Locate the cell with the specified text and output its (X, Y) center coordinate. 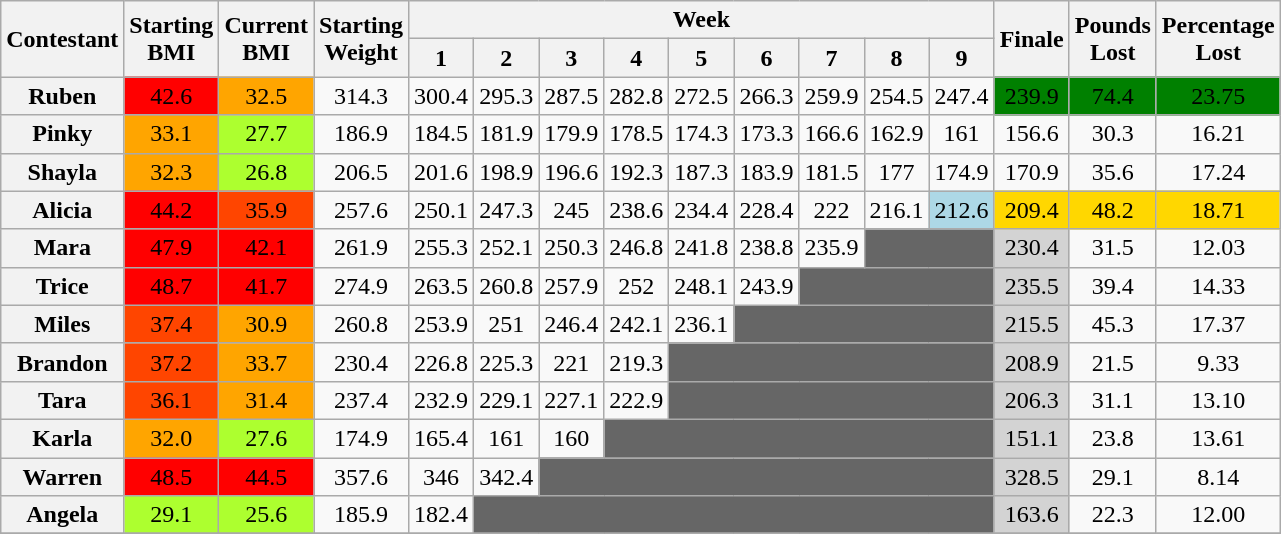
357.6 (362, 477)
282.8 (636, 96)
27.6 (266, 438)
PercentageLost (1218, 39)
Miles (62, 324)
236.1 (702, 324)
222 (832, 210)
48.5 (172, 477)
182.4 (442, 515)
198.9 (506, 172)
160 (572, 438)
314.3 (362, 96)
36.1 (172, 400)
Angela (62, 515)
252 (636, 286)
173.3 (766, 134)
238.8 (766, 248)
300.4 (442, 96)
42.6 (172, 96)
226.8 (442, 362)
Tara (62, 400)
178.5 (636, 134)
257.9 (572, 286)
255.3 (442, 248)
27.7 (266, 134)
295.3 (506, 96)
23.8 (1112, 438)
201.6 (442, 172)
31.5 (1112, 248)
206.5 (362, 172)
246.8 (636, 248)
Mara (62, 248)
37.2 (172, 362)
252.1 (506, 248)
174.3 (702, 134)
253.9 (442, 324)
192.3 (636, 172)
166.6 (832, 134)
235.5 (1032, 286)
1 (442, 58)
9 (962, 58)
41.7 (266, 286)
206.3 (1032, 400)
250.3 (572, 248)
Pinky (62, 134)
35.6 (1112, 172)
39.4 (1112, 286)
4 (636, 58)
32.0 (172, 438)
Trice (62, 286)
259.9 (832, 96)
Shayla (62, 172)
7 (832, 58)
227.1 (572, 400)
17.37 (1218, 324)
185.9 (362, 515)
48.7 (172, 286)
183.9 (766, 172)
254.5 (896, 96)
8.14 (1218, 477)
Ruben (62, 96)
12.03 (1218, 248)
181.9 (506, 134)
18.71 (1218, 210)
48.2 (1112, 210)
346 (442, 477)
26.8 (266, 172)
8 (896, 58)
247.4 (962, 96)
44.5 (266, 477)
266.3 (766, 96)
Karla (62, 438)
9.33 (1218, 362)
272.5 (702, 96)
263.5 (442, 286)
37.4 (172, 324)
287.5 (572, 96)
16.21 (1218, 134)
221 (572, 362)
StartingBMI (172, 39)
228.4 (766, 210)
25.6 (266, 515)
209.4 (1032, 210)
Brandon (62, 362)
237.4 (362, 400)
33.1 (172, 134)
32.5 (266, 96)
186.9 (362, 134)
Contestant (62, 39)
170.9 (1032, 172)
32.3 (172, 172)
45.3 (1112, 324)
21.5 (1112, 362)
242.1 (636, 324)
35.9 (266, 210)
247.3 (506, 210)
215.5 (1032, 324)
PoundsLost (1112, 39)
196.6 (572, 172)
42.1 (266, 248)
5 (702, 58)
328.5 (1032, 477)
246.4 (572, 324)
3 (572, 58)
245 (572, 210)
274.9 (362, 286)
257.6 (362, 210)
234.4 (702, 210)
232.9 (442, 400)
Alicia (62, 210)
165.4 (442, 438)
33.7 (266, 362)
177 (896, 172)
30.3 (1112, 134)
30.9 (266, 324)
31.4 (266, 400)
14.33 (1218, 286)
163.6 (1032, 515)
222.9 (636, 400)
CurrentBMI (266, 39)
181.5 (832, 172)
251 (506, 324)
238.6 (636, 210)
74.4 (1112, 96)
342.4 (506, 477)
216.1 (896, 210)
212.6 (962, 210)
261.9 (362, 248)
241.8 (702, 248)
44.2 (172, 210)
179.9 (572, 134)
208.9 (1032, 362)
47.9 (172, 248)
219.3 (636, 362)
235.9 (832, 248)
31.1 (1112, 400)
248.1 (702, 286)
187.3 (702, 172)
243.9 (766, 286)
Warren (62, 477)
13.61 (1218, 438)
162.9 (896, 134)
Finale (1032, 39)
229.1 (506, 400)
2 (506, 58)
17.24 (1218, 172)
22.3 (1112, 515)
184.5 (442, 134)
250.1 (442, 210)
23.75 (1218, 96)
13.10 (1218, 400)
StartingWeight (362, 39)
156.6 (1032, 134)
Week (702, 20)
239.9 (1032, 96)
151.1 (1032, 438)
225.3 (506, 362)
12.00 (1218, 515)
6 (766, 58)
